Pinpoint the cell where the given text exists, returning its (x, y) midpoint coordinate. 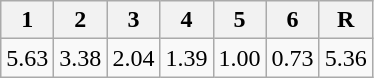
1 (28, 20)
6 (292, 20)
4 (186, 20)
2.04 (134, 58)
R (346, 20)
3.38 (80, 58)
2 (80, 20)
5.63 (28, 58)
5.36 (346, 58)
5 (240, 20)
1.00 (240, 58)
0.73 (292, 58)
1.39 (186, 58)
3 (134, 20)
